Extract the (X, Y) coordinate from the center of the cell holding the provided text.  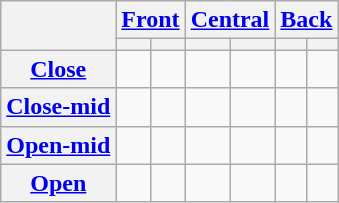
Close-mid (58, 107)
Front (150, 20)
Back (306, 20)
Open-mid (58, 145)
Close (58, 69)
Open (58, 183)
Central (230, 20)
